Scan for the cell matching the given text and deliver its (x, y) coordinate at center. 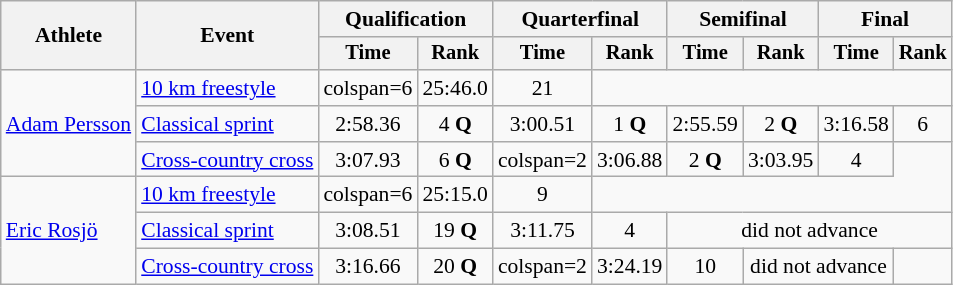
Qualification (406, 19)
25:46.0 (454, 88)
3:16.58 (856, 124)
6 (923, 124)
3:24.19 (630, 267)
3:03.95 (780, 160)
21 (542, 88)
1 Q (630, 124)
3:16.66 (368, 267)
3:00.51 (542, 124)
20 Q (454, 267)
Quarterfinal (580, 19)
Athlete (68, 36)
25:15.0 (454, 195)
Eric Rosjö (68, 230)
Adam Persson (68, 124)
10 (704, 267)
4 Q (454, 124)
3:08.51 (368, 231)
19 Q (454, 231)
Semifinal (742, 19)
2:58.36 (368, 124)
2:55.59 (704, 124)
3:07.93 (368, 160)
3:11.75 (542, 231)
Final (884, 19)
6 Q (454, 160)
9 (542, 195)
3:06.88 (630, 160)
Event (227, 36)
